Search for the cell housing the specified text and yield its [x, y] center coordinate. 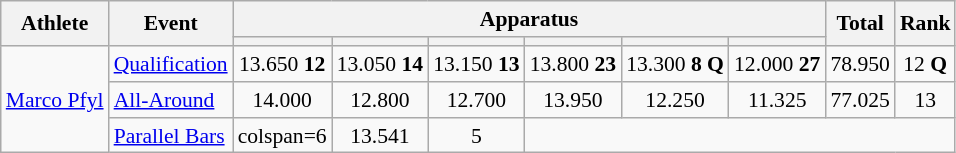
13.150 13 [476, 64]
14.000 [282, 100]
12.250 [675, 100]
78.950 [860, 64]
Qualification [171, 64]
13.800 23 [573, 64]
All-Around [171, 100]
12.000 27 [777, 64]
12 Q [926, 64]
12.800 [380, 100]
13.050 14 [380, 64]
Apparatus [530, 19]
Event [171, 24]
Athlete [55, 24]
11.325 [777, 100]
13.300 8 Q [675, 64]
13.950 [573, 100]
Rank [926, 24]
Total [860, 24]
13 [926, 100]
77.025 [860, 100]
13.650 12 [282, 64]
12.700 [476, 100]
Marco Pfyl [55, 100]
